Provide the [x, y] coordinate of the cell's center where the given text is located.  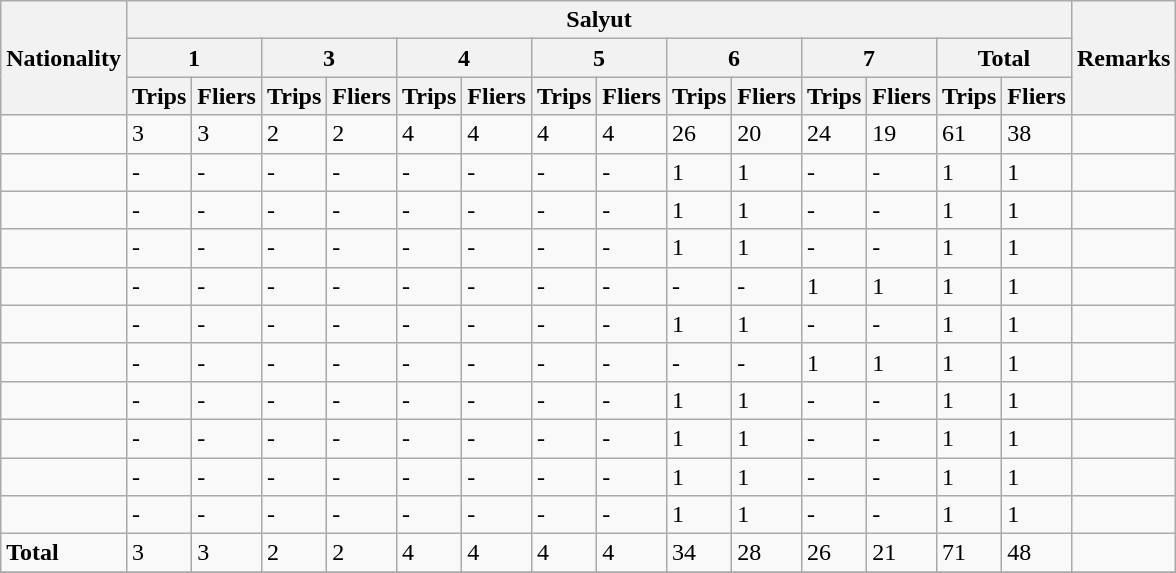
21 [902, 553]
61 [968, 134]
20 [767, 134]
19 [902, 134]
7 [868, 58]
24 [834, 134]
5 [598, 58]
6 [734, 58]
34 [698, 553]
38 [1037, 134]
Remarks [1123, 58]
48 [1037, 553]
28 [767, 553]
Salyut [598, 20]
Nationality [64, 58]
71 [968, 553]
